Detect which cell encompasses the target text, then output its [x, y] center coordinate. 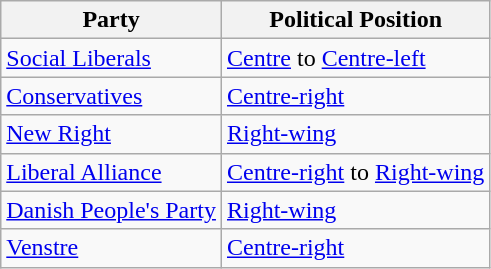
Liberal Alliance [112, 172]
Centre-right to Right-wing [355, 172]
Social Liberals [112, 58]
Party [112, 20]
Venstre [112, 248]
New Right [112, 134]
Conservatives [112, 96]
Centre to Centre-left [355, 58]
Danish People's Party [112, 210]
Political Position [355, 20]
